Provide the [X, Y] coordinate of the cell's center where the given text is located.  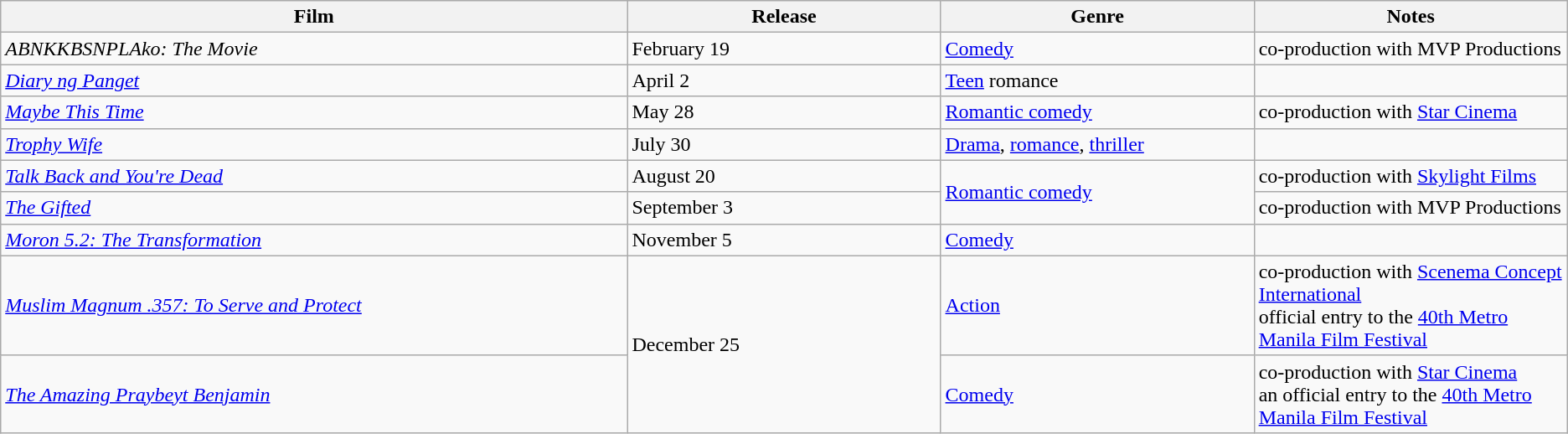
Maybe This Time [314, 112]
Trophy Wife [314, 144]
co-production with Star Cinema an official entry to the 40th Metro Manila Film Festival [1411, 394]
July 30 [784, 144]
February 19 [784, 49]
Drama, romance, thriller [1097, 144]
Muslim Magnum .357: To Serve and Protect [314, 305]
Genre [1097, 17]
co-production with Skylight Films [1411, 176]
Action [1097, 305]
Moron 5.2: The Transformation [314, 240]
The Gifted [314, 208]
The Amazing Praybeyt Benjamin [314, 394]
ABNKKBSNPLAko: The Movie [314, 49]
Film [314, 17]
Release [784, 17]
co-production with Star Cinema [1411, 112]
May 28 [784, 112]
November 5 [784, 240]
April 2 [784, 80]
December 25 [784, 344]
co-production with Scenema Concept International official entry to the 40th Metro Manila Film Festival [1411, 305]
Talk Back and You're Dead [314, 176]
Diary ng Panget [314, 80]
September 3 [784, 208]
Teen romance [1097, 80]
Notes [1411, 17]
August 20 [784, 176]
